Identify which cell holds the provided text, then report its [X, Y] central coordinate. 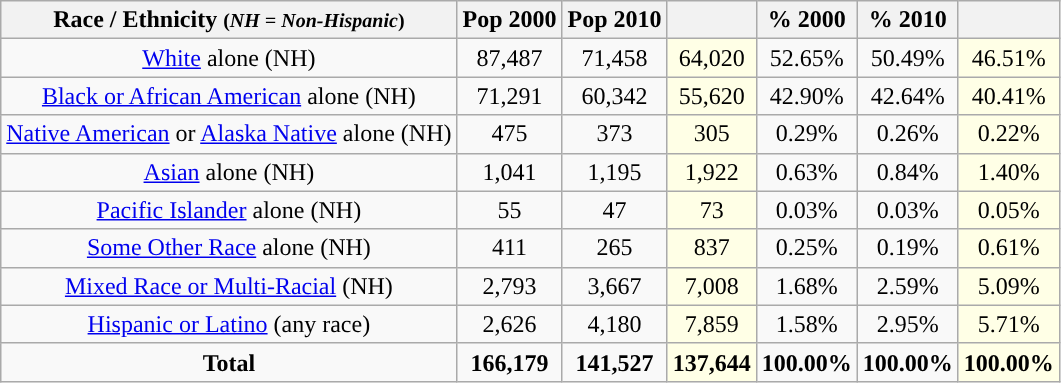
411 [510, 248]
55,620 [712, 96]
87,487 [510, 58]
Native American or Alaska Native alone (NH) [229, 134]
2,626 [510, 324]
Total [229, 362]
0.25% [806, 248]
265 [614, 248]
71,458 [614, 58]
1.40% [1008, 172]
1,195 [614, 172]
5.71% [1008, 324]
4,180 [614, 324]
1,922 [712, 172]
% 2010 [908, 20]
46.51% [1008, 58]
1,041 [510, 172]
2.95% [908, 324]
Some Other Race alone (NH) [229, 248]
Pop 2010 [614, 20]
0.22% [1008, 134]
Race / Ethnicity (NH = Non-Hispanic) [229, 20]
Pacific Islander alone (NH) [229, 210]
Pop 2000 [510, 20]
0.29% [806, 134]
141,527 [614, 362]
0.84% [908, 172]
837 [712, 248]
42.64% [908, 96]
137,644 [712, 362]
Black or African American alone (NH) [229, 96]
60,342 [614, 96]
Mixed Race or Multi-Racial (NH) [229, 286]
7,859 [712, 324]
White alone (NH) [229, 58]
0.05% [1008, 210]
64,020 [712, 58]
5.09% [1008, 286]
71,291 [510, 96]
7,008 [712, 286]
305 [712, 134]
2.59% [908, 286]
52.65% [806, 58]
0.63% [806, 172]
3,667 [614, 286]
42.90% [806, 96]
373 [614, 134]
Hispanic or Latino (any race) [229, 324]
1.58% [806, 324]
2,793 [510, 286]
47 [614, 210]
475 [510, 134]
166,179 [510, 362]
40.41% [1008, 96]
0.26% [908, 134]
50.49% [908, 58]
55 [510, 210]
% 2000 [806, 20]
Asian alone (NH) [229, 172]
73 [712, 210]
1.68% [806, 286]
0.19% [908, 248]
0.61% [1008, 248]
